Identify which cell holds the provided text, then report its (x, y) central coordinate. 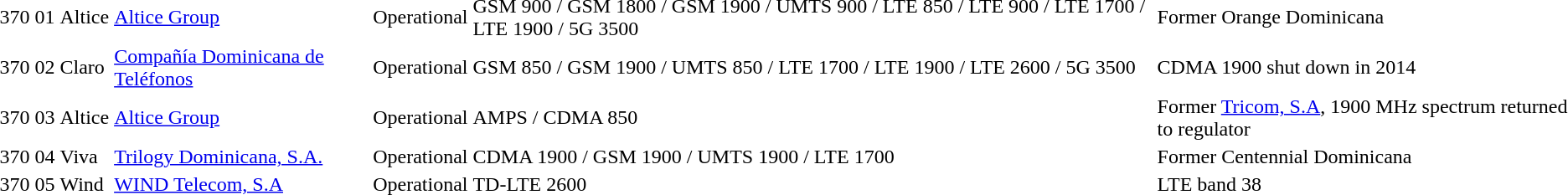
Claro (85, 67)
03 (45, 117)
Compañía Dominicana de Teléfonos (241, 67)
04 (45, 157)
Altice (85, 117)
Viva (85, 157)
GSM 850 / GSM 1900 / UMTS 850 / LTE 1700 / LTE 1900 / LTE 2600 / 5G 3500 (812, 67)
AMPS / CDMA 850 (812, 117)
Trilogy Dominicana, S.A. (241, 157)
Altice Group (241, 117)
02 (45, 67)
CDMA 1900 / GSM 1900 / UMTS 1900 / LTE 1700 (812, 157)
